Output the (X, Y) coordinate of the center of the cell containing the given text.  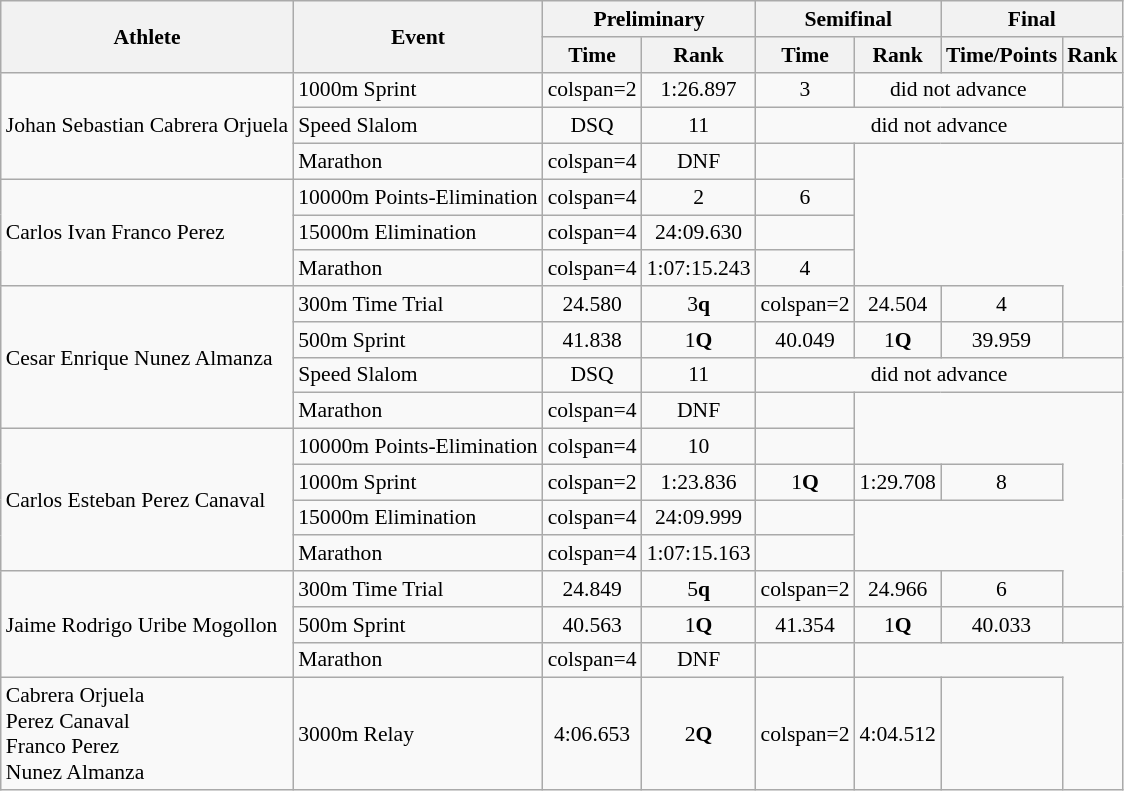
24:09.999 (699, 518)
1:07:15.243 (699, 269)
4:04.512 (898, 734)
10 (699, 447)
Carlos Ivan Franco Perez (147, 232)
Semifinal (848, 19)
4:06.653 (592, 734)
Cabrera OrjuelaPerez CanavalFranco PerezNunez Almanza (147, 734)
Carlos Esteban Perez Canaval (147, 500)
3q (699, 304)
Cesar Enrique Nunez Almanza (147, 357)
2 (699, 197)
5q (699, 589)
24:09.630 (699, 233)
Preliminary (650, 19)
Johan Sebastian Cabrera Orjuela (147, 126)
40.033 (1002, 625)
2Q (699, 734)
40.049 (806, 340)
40.563 (592, 625)
24.580 (592, 304)
3 (806, 90)
8 (1002, 482)
3000m Relay (418, 734)
1:26.897 (699, 90)
24.504 (898, 304)
41.354 (806, 625)
Final (1032, 19)
39.959 (1002, 340)
41.838 (592, 340)
24.966 (898, 589)
1:23.836 (699, 482)
1:29.708 (898, 482)
24.849 (592, 589)
Jaime Rodrigo Uribe Mogollon (147, 624)
Athlete (147, 36)
Time/Points (1002, 55)
1:07:15.163 (699, 554)
Event (418, 36)
